Detect which cell encompasses the target text, then output its (x, y) center coordinate. 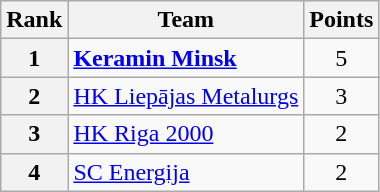
5 (342, 58)
1 (34, 58)
4 (34, 172)
Team (186, 20)
SC Energija (186, 172)
Keramin Minsk (186, 58)
Rank (34, 20)
Points (342, 20)
HK Riga 2000 (186, 134)
HK Liepājas Metalurgs (186, 96)
